Output the [X, Y] coordinate of the center of the cell containing the given text.  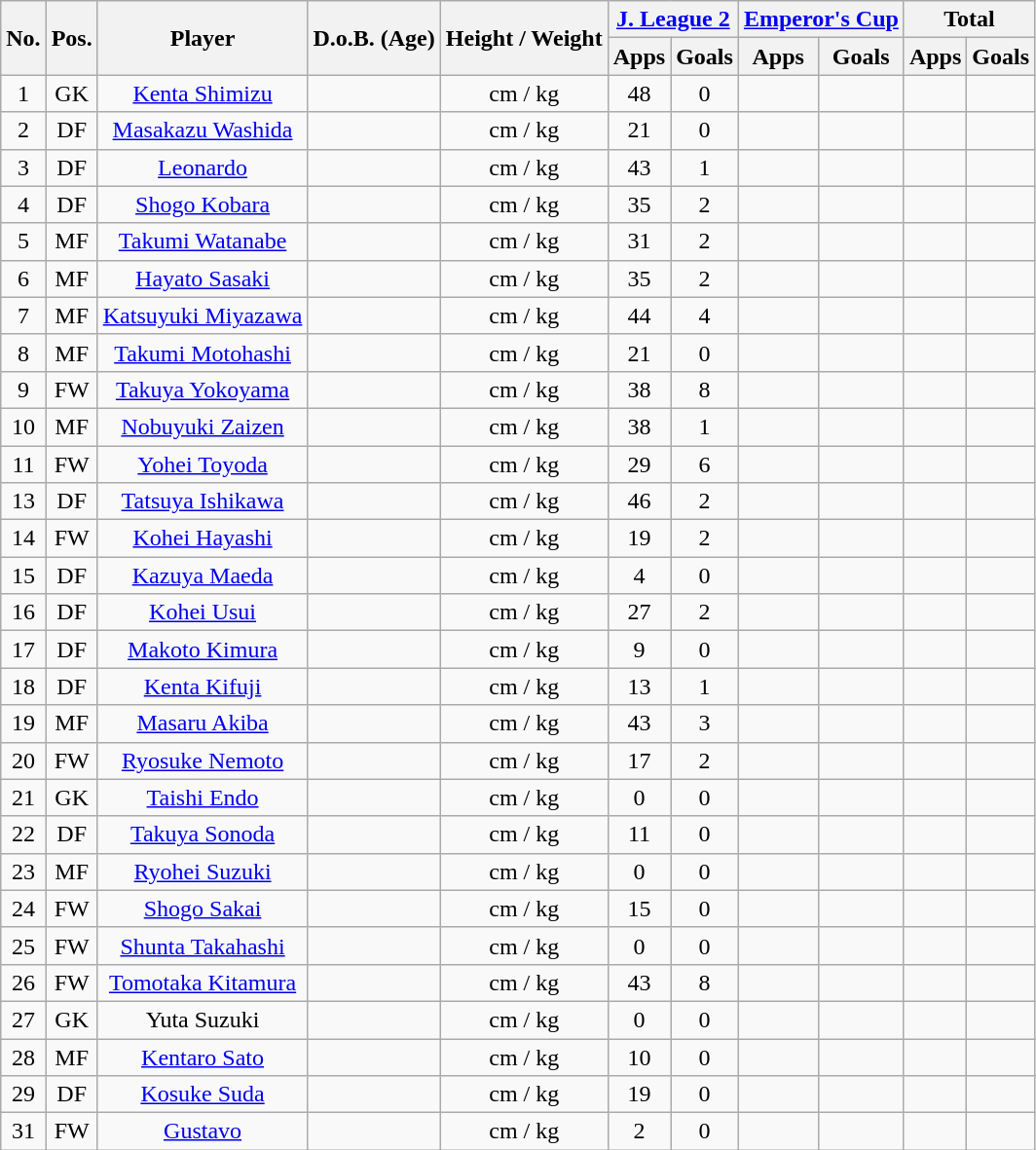
J. League 2 [673, 19]
Yuta Suzuki [203, 1020]
Shogo Sakai [203, 909]
Kenta Kifuji [203, 686]
26 [23, 983]
Nobuyuki Zaizen [203, 427]
23 [23, 872]
Katsuyuki Miyazawa [203, 315]
22 [23, 835]
14 [23, 538]
No. [23, 38]
Gustavo [203, 1131]
Makoto Kimura [203, 649]
Takumi Watanabe [203, 241]
D.o.B. (Age) [374, 38]
Kentaro Sato [203, 1057]
Shunta Takahashi [203, 946]
Hayato Sasaki [203, 278]
Takumi Motohashi [203, 352]
Kohei Usui [203, 612]
Kazuya Maeda [203, 575]
Leonardo [203, 167]
24 [23, 909]
Kohei Hayashi [203, 538]
Height / Weight [524, 38]
Kenta Shimizu [203, 93]
Pos. [72, 38]
Takuya Yokoyama [203, 390]
Ryosuke Nemoto [203, 760]
Tomotaka Kitamura [203, 983]
5 [23, 241]
28 [23, 1057]
Taishi Endo [203, 798]
46 [639, 501]
Masaru Akiba [203, 723]
Yohei Toyoda [203, 464]
16 [23, 612]
44 [639, 315]
25 [23, 946]
Emperor's Cup [821, 19]
Tatsuya Ishikawa [203, 501]
Kosuke Suda [203, 1094]
Masakazu Washida [203, 130]
48 [639, 93]
Shogo Kobara [203, 204]
18 [23, 686]
Takuya Sonoda [203, 835]
Total [969, 19]
Player [203, 38]
Ryohei Suzuki [203, 872]
7 [23, 315]
20 [23, 760]
